Pinpoint the cell where the given text exists, returning its (X, Y) midpoint coordinate. 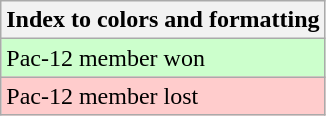
Index to colors and formatting (163, 20)
Pac-12 member won (163, 58)
Pac-12 member lost (163, 96)
